Locate the cell with the specified text and output its (X, Y) center coordinate. 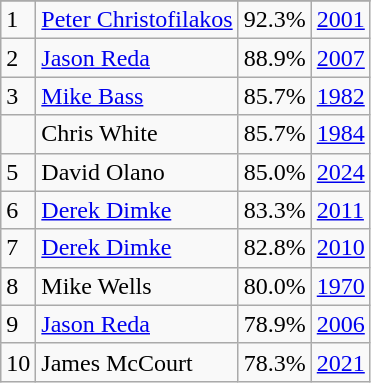
2011 (340, 210)
5 (18, 172)
2021 (340, 362)
83.3% (274, 210)
9 (18, 324)
David Olano (137, 172)
78.3% (274, 362)
1970 (340, 286)
80.0% (274, 286)
3 (18, 96)
2006 (340, 324)
8 (18, 286)
2001 (340, 20)
2 (18, 58)
Mike Wells (137, 286)
92.3% (274, 20)
1984 (340, 134)
2007 (340, 58)
88.9% (274, 58)
7 (18, 248)
85.0% (274, 172)
Peter Christofilakos (137, 20)
1 (18, 20)
78.9% (274, 324)
2010 (340, 248)
2024 (340, 172)
James McCourt (137, 362)
Chris White (137, 134)
6 (18, 210)
1982 (340, 96)
82.8% (274, 248)
Mike Bass (137, 96)
10 (18, 362)
